Detect which cell encompasses the target text, then output its (X, Y) center coordinate. 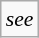
see (20, 19)
